Extract the [x, y] coordinate from the center of the cell holding the provided text.  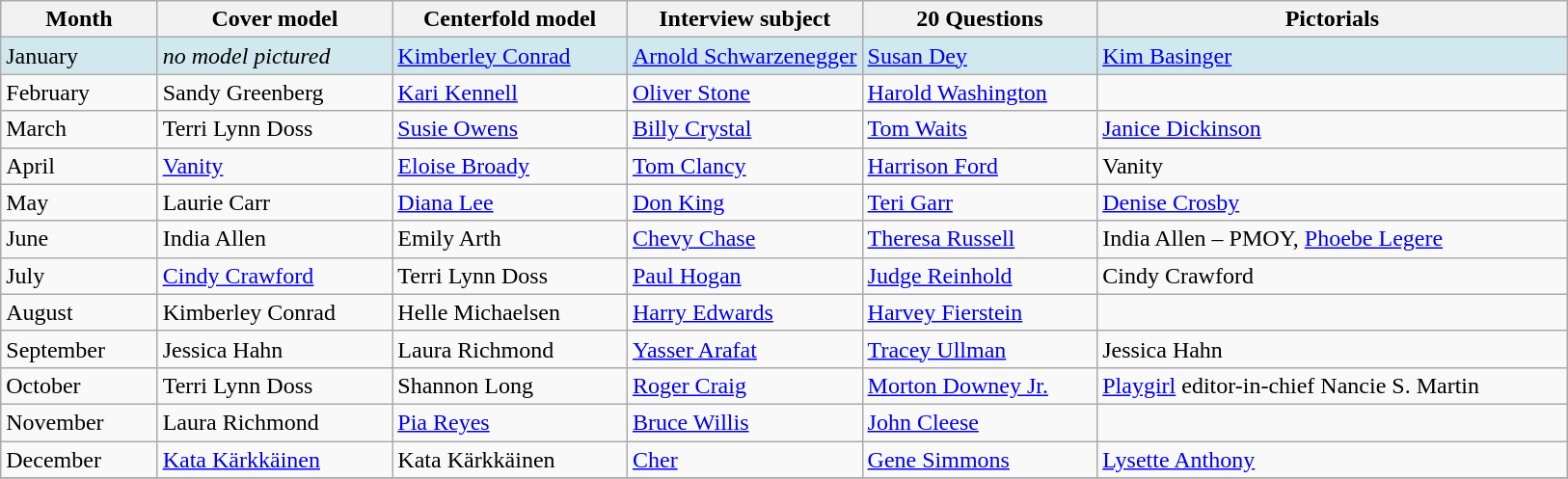
October [79, 386]
Pia Reyes [510, 422]
Interview subject [744, 19]
Cover model [275, 19]
Billy Crystal [744, 129]
Morton Downey Jr. [980, 386]
Centerfold model [510, 19]
December [79, 460]
John Cleese [980, 422]
Tracey Ullman [980, 349]
Shannon Long [510, 386]
Lysette Anthony [1333, 460]
Sandy Greenberg [275, 93]
January [79, 56]
Tom Waits [980, 129]
India Allen – PMOY, Phoebe Legere [1333, 239]
Eloise Broady [510, 166]
Gene Simmons [980, 460]
no model pictured [275, 56]
Cher [744, 460]
Judge Reinhold [980, 276]
Susie Owens [510, 129]
Helle Michaelsen [510, 312]
Laurie Carr [275, 202]
Don King [744, 202]
Harrison Ford [980, 166]
November [79, 422]
Tom Clancy [744, 166]
March [79, 129]
Teri Garr [980, 202]
Yasser Arafat [744, 349]
Harold Washington [980, 93]
Denise Crosby [1333, 202]
June [79, 239]
Roger Craig [744, 386]
Janice Dickinson [1333, 129]
Harvey Fierstein [980, 312]
Kim Basinger [1333, 56]
February [79, 93]
Month [79, 19]
20 Questions [980, 19]
India Allen [275, 239]
Bruce Willis [744, 422]
April [79, 166]
Emily Arth [510, 239]
Kari Kennell [510, 93]
August [79, 312]
Pictorials [1333, 19]
Oliver Stone [744, 93]
Susan Dey [980, 56]
May [79, 202]
July [79, 276]
Playgirl editor-in-chief Nancie S. Martin [1333, 386]
Diana Lee [510, 202]
Theresa Russell [980, 239]
Paul Hogan [744, 276]
Chevy Chase [744, 239]
Harry Edwards [744, 312]
Arnold Schwarzenegger [744, 56]
September [79, 349]
